Scan for the cell matching the given text and deliver its [x, y] coordinate at center. 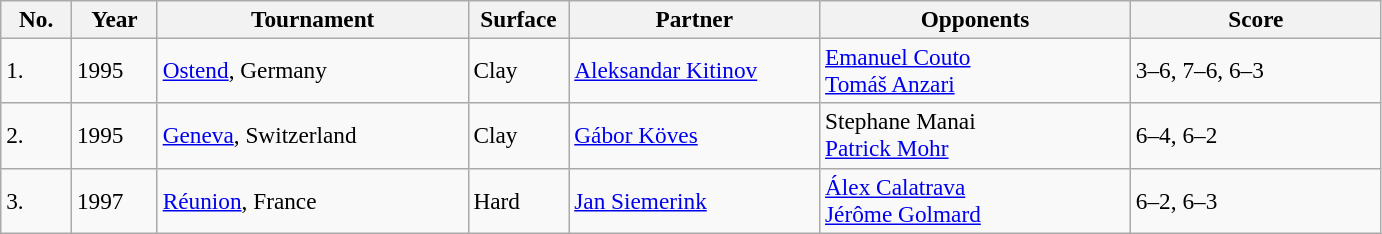
1997 [115, 200]
6–4, 6–2 [1256, 136]
Stephane Manai Patrick Mohr [976, 136]
Emanuel Couto Tomáš Anzari [976, 70]
3–6, 7–6, 6–3 [1256, 70]
Jan Siemerink [694, 200]
Tournament [312, 19]
Ostend, Germany [312, 70]
Aleksandar Kitinov [694, 70]
Score [1256, 19]
6–2, 6–3 [1256, 200]
1. [36, 70]
Álex Calatrava Jérôme Golmard [976, 200]
Réunion, France [312, 200]
Surface [518, 19]
3. [36, 200]
Year [115, 19]
2. [36, 136]
Hard [518, 200]
No. [36, 19]
Partner [694, 19]
Opponents [976, 19]
Geneva, Switzerland [312, 136]
Gábor Köves [694, 136]
